Extract the (X, Y) coordinate from the center of the cell holding the provided text.  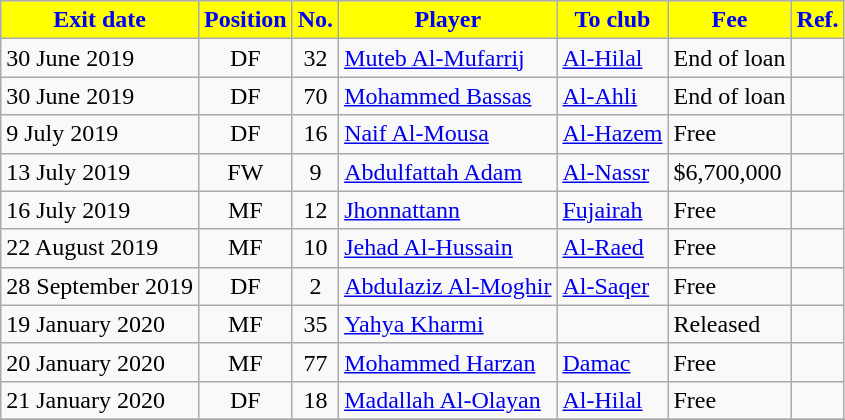
To club (612, 20)
Player (448, 20)
Al-Raed (612, 248)
77 (315, 362)
Mohammed Harzan (448, 362)
Jehad Al-Hussain (448, 248)
35 (315, 324)
Muteb Al-Mufarrij (448, 58)
Naif Al-Mousa (448, 134)
Exit date (100, 20)
32 (315, 58)
Jhonnattann (448, 210)
70 (315, 96)
No. (315, 20)
21 January 2020 (100, 400)
9 (315, 172)
16 (315, 134)
Damac (612, 362)
2 (315, 286)
22 August 2019 (100, 248)
12 (315, 210)
FW (245, 172)
28 September 2019 (100, 286)
Yahya Kharmi (448, 324)
$6,700,000 (730, 172)
19 January 2020 (100, 324)
Abdulfattah Adam (448, 172)
9 July 2019 (100, 134)
Al-Saqer (612, 286)
10 (315, 248)
Abdulaziz Al-Moghir (448, 286)
Al-Hazem (612, 134)
Madallah Al-Olayan (448, 400)
18 (315, 400)
16 July 2019 (100, 210)
Released (730, 324)
Al-Nassr (612, 172)
20 January 2020 (100, 362)
Fee (730, 20)
Al-Ahli (612, 96)
Position (245, 20)
Mohammed Bassas (448, 96)
Fujairah (612, 210)
13 July 2019 (100, 172)
Ref. (818, 20)
